Scan for the cell matching the given text and deliver its [x, y] coordinate at center. 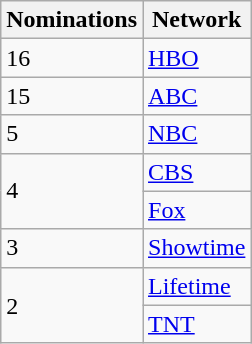
HBO [196, 58]
16 [72, 58]
4 [72, 191]
TNT [196, 324]
Showtime [196, 248]
5 [72, 134]
2 [72, 305]
Lifetime [196, 286]
Fox [196, 210]
Network [196, 20]
ABC [196, 96]
NBC [196, 134]
3 [72, 248]
CBS [196, 172]
Nominations [72, 20]
15 [72, 96]
